For the text-containing cell, return its midpoint in [x, y] coordinate format. 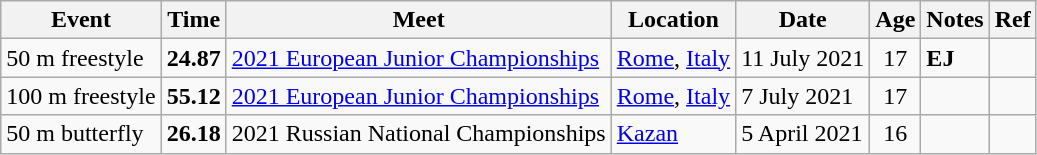
Meet [418, 20]
Age [896, 20]
26.18 [194, 134]
Location [673, 20]
5 April 2021 [803, 134]
7 July 2021 [803, 96]
55.12 [194, 96]
Kazan [673, 134]
50 m butterfly [81, 134]
100 m freestyle [81, 96]
16 [896, 134]
Time [194, 20]
11 July 2021 [803, 58]
Date [803, 20]
50 m freestyle [81, 58]
EJ [955, 58]
24.87 [194, 58]
Event [81, 20]
Ref [1012, 20]
2021 Russian National Championships [418, 134]
Notes [955, 20]
